Return the (X, Y) coordinate for the center point of the cell that contains the specified text.  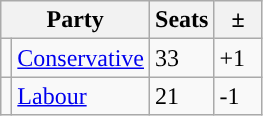
33 (182, 58)
21 (182, 96)
Labour (81, 96)
Seats (182, 20)
± (238, 20)
+1 (238, 58)
-1 (238, 96)
Conservative (81, 58)
Party (76, 20)
